Output the (x, y) coordinate of the center of the cell containing the given text.  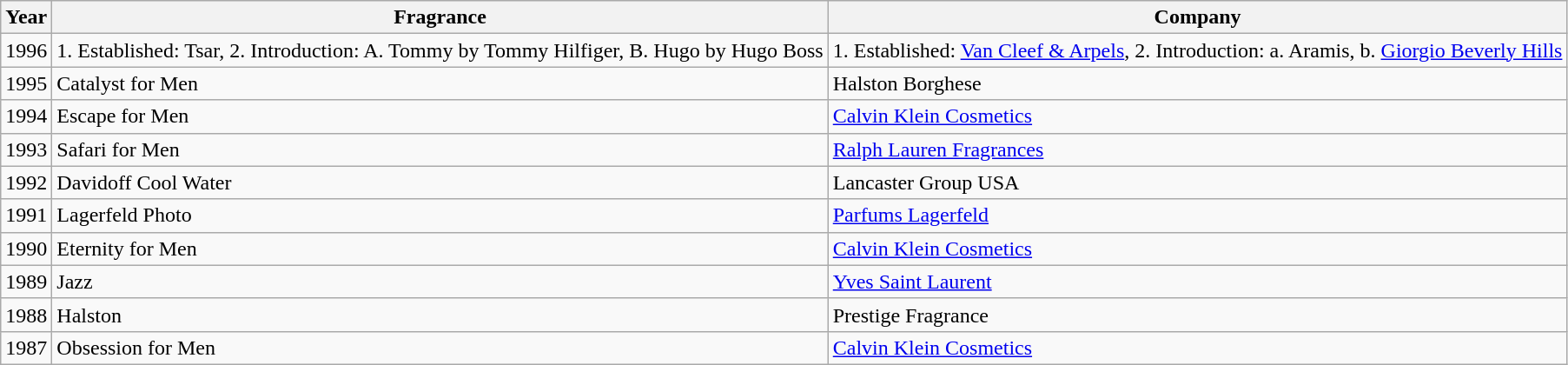
Year (26, 17)
1996 (26, 50)
Ralph Lauren Fragrances (1197, 149)
Catalyst for Men (440, 83)
Lancaster Group USA (1197, 182)
Company (1197, 17)
Halston (440, 315)
Parfums Lagerfeld (1197, 216)
1988 (26, 315)
Prestige Fragrance (1197, 315)
Obsession for Men (440, 348)
Fragrance (440, 17)
1990 (26, 249)
Halston Borghese (1197, 83)
Jazz (440, 282)
1995 (26, 83)
1989 (26, 282)
Safari for Men (440, 149)
1. Established: Tsar, 2. Introduction: A. Tommy by Tommy Hilfiger, B. Hugo by Hugo Boss (440, 50)
1. Established: Van Cleef & Arpels, 2. Introduction: a. Aramis, b. Giorgio Beverly Hills (1197, 50)
1991 (26, 216)
1993 (26, 149)
Yves Saint Laurent (1197, 282)
1994 (26, 116)
1987 (26, 348)
Eternity for Men (440, 249)
Davidoff Cool Water (440, 182)
Lagerfeld Photo (440, 216)
1992 (26, 182)
Escape for Men (440, 116)
